Find where the given text appears and provide that cell's center as (X, Y) coordinate. 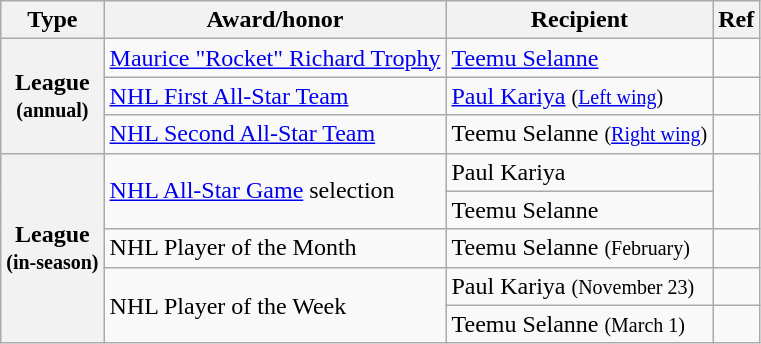
Award/honor (275, 20)
Type (52, 20)
Recipient (580, 20)
NHL Player of the Month (275, 248)
Paul Kariya (Left wing) (580, 96)
Teemu Selanne (Right wing) (580, 134)
Paul Kariya (580, 172)
Paul Kariya (November 23) (580, 286)
Ref (736, 20)
NHL First All-Star Team (275, 96)
NHL Player of the Week (275, 305)
Teemu Selanne (February) (580, 248)
NHL All-Star Game selection (275, 191)
NHL Second All-Star Team (275, 134)
League(in-season) (52, 248)
Maurice "Rocket" Richard Trophy (275, 58)
League(annual) (52, 96)
Teemu Selanne (March 1) (580, 324)
